Locate the cell with the specified text and output its (X, Y) center coordinate. 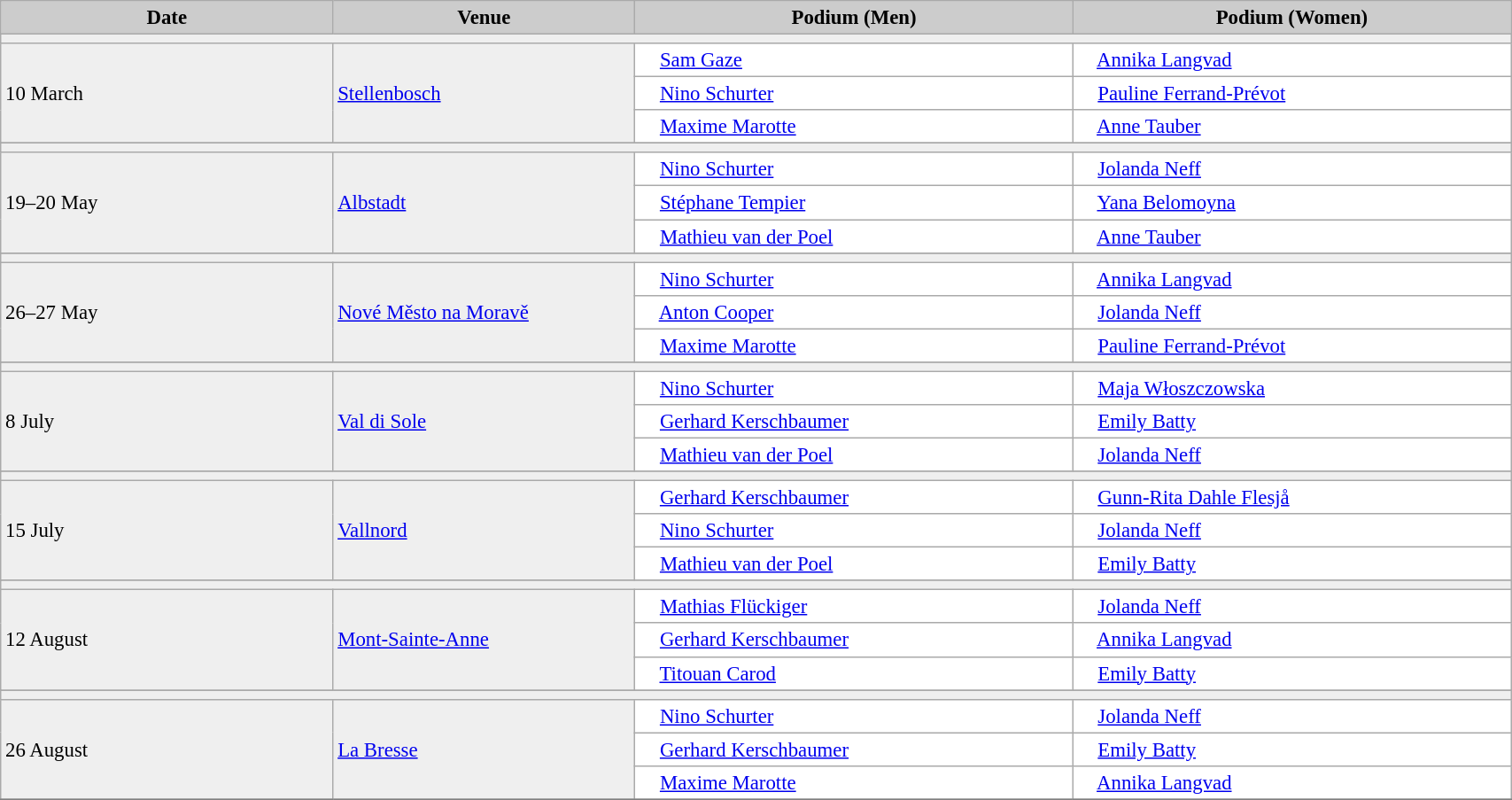
26–27 May (167, 312)
Anton Cooper (854, 312)
Maja Włoszczowska (1291, 388)
Date (167, 18)
8 July (167, 422)
Titouan Carod (854, 673)
19–20 May (167, 202)
Venue (484, 18)
La Bresse (484, 750)
26 August (167, 750)
Val di Sole (484, 422)
Podium (Men) (854, 18)
Podium (Women) (1291, 18)
Sam Gaze (854, 60)
15 July (167, 532)
Albstadt (484, 202)
Mont-Sainte-Anne (484, 640)
Nové Město na Moravě (484, 312)
Gunn-Rita Dahle Flesjå (1291, 498)
Stellenbosch (484, 94)
Yana Belomoyna (1291, 203)
10 March (167, 94)
12 August (167, 640)
Stéphane Tempier (854, 203)
Vallnord (484, 532)
Mathias Flückiger (854, 607)
